Scan for the cell matching the given text and deliver its (X, Y) coordinate at center. 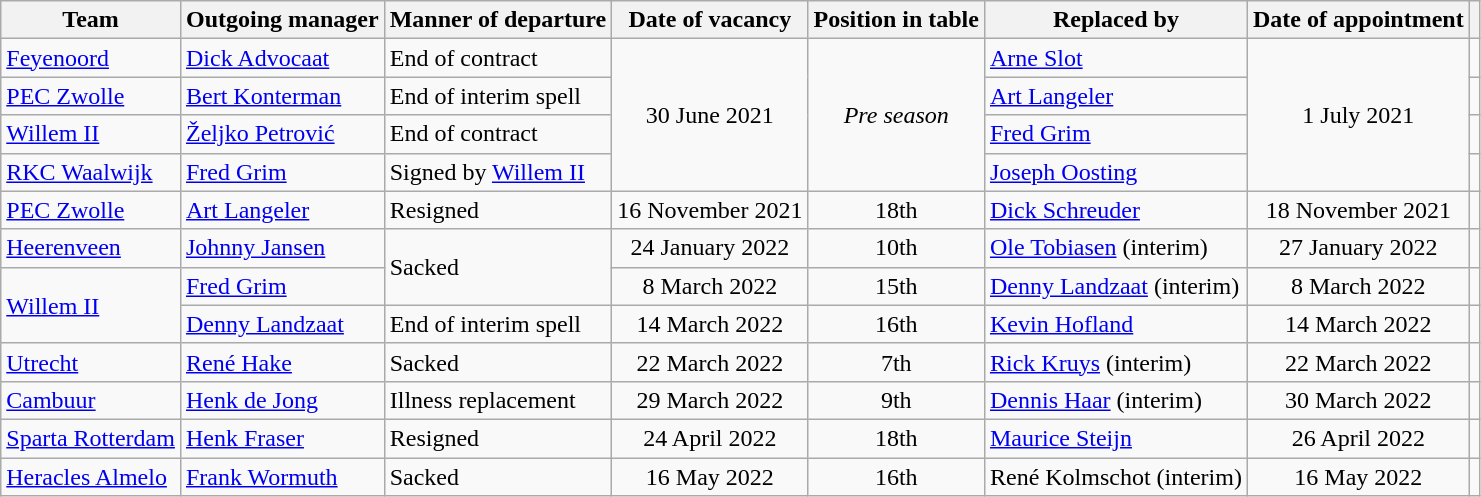
26 April 2022 (1358, 438)
Position in table (896, 20)
Date of vacancy (710, 20)
Outgoing manager (282, 20)
15th (896, 286)
10th (896, 248)
René Hake (282, 362)
27 January 2022 (1358, 248)
Henk Fraser (282, 438)
Heerenveen (91, 248)
Henk de Jong (282, 400)
Joseph Oosting (1116, 172)
Željko Petrović (282, 134)
24 January 2022 (710, 248)
Dick Advocaat (282, 58)
Cambuur (91, 400)
Denny Landzaat (282, 324)
René Kolmschot (interim) (1116, 477)
Arne Slot (1116, 58)
Dennis Haar (interim) (1116, 400)
Frank Wormuth (282, 477)
Heracles Almelo (91, 477)
24 April 2022 (710, 438)
Manner of departure (498, 20)
30 March 2022 (1358, 400)
1 July 2021 (1358, 115)
Kevin Hofland (1116, 324)
Dick Schreuder (1116, 210)
Johnny Jansen (282, 248)
Replaced by (1116, 20)
7th (896, 362)
Sparta Rotterdam (91, 438)
Denny Landzaat (interim) (1116, 286)
Rick Kruys (interim) (1116, 362)
29 March 2022 (710, 400)
16 November 2021 (710, 210)
Pre season (896, 115)
Signed by Willem II (498, 172)
Maurice Steijn (1116, 438)
Team (91, 20)
9th (896, 400)
Ole Tobiasen (interim) (1116, 248)
Bert Konterman (282, 96)
Feyenoord (91, 58)
RKC Waalwijk (91, 172)
18 November 2021 (1358, 210)
Utrecht (91, 362)
30 June 2021 (710, 115)
Date of appointment (1358, 20)
Illness replacement (498, 400)
